Return the (X, Y) coordinate for the center point of the cell that contains the specified text.  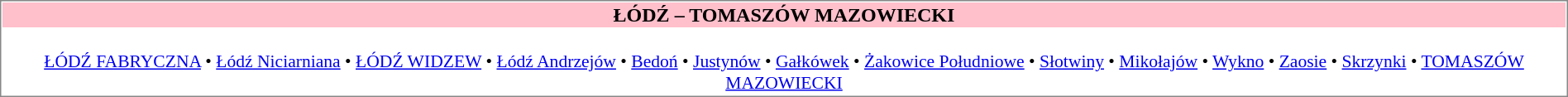
ŁÓDŹ – TOMASZÓW MAZOWIECKI (784, 15)
